Detect which cell encompasses the target text, then output its [X, Y] center coordinate. 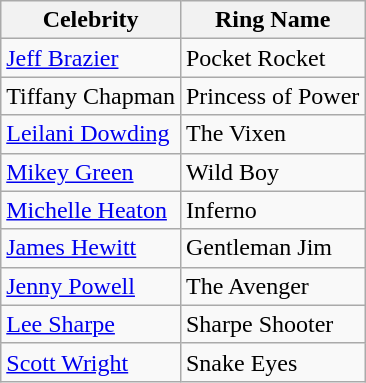
Sharpe Shooter [272, 324]
Gentleman Jim [272, 248]
Lee Sharpe [91, 324]
Pocket Rocket [272, 58]
Inferno [272, 210]
Jeff Brazier [91, 58]
Mikey Green [91, 172]
Leilani Dowding [91, 134]
Celebrity [91, 20]
James Hewitt [91, 248]
Ring Name [272, 20]
The Avenger [272, 286]
Scott Wright [91, 362]
Michelle Heaton [91, 210]
Tiffany Chapman [91, 96]
The Vixen [272, 134]
Wild Boy [272, 172]
Snake Eyes [272, 362]
Princess of Power [272, 96]
Jenny Powell [91, 286]
